Extract the (X, Y) coordinate from the center of the cell holding the provided text.  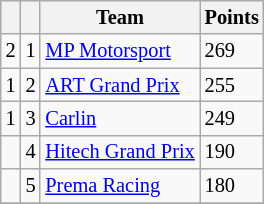
249 (232, 118)
255 (232, 85)
Team (120, 17)
MP Motorsport (120, 51)
Prema Racing (120, 186)
Hitech Grand Prix (120, 152)
Points (232, 17)
269 (232, 51)
3 (31, 118)
4 (31, 152)
180 (232, 186)
190 (232, 152)
ART Grand Prix (120, 85)
5 (31, 186)
Carlin (120, 118)
